Identify which cell holds the provided text, then report its [x, y] central coordinate. 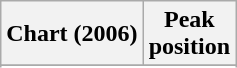
Peakposition [189, 34]
Chart (2006) [72, 34]
